For the text-containing cell, return its midpoint in [x, y] coordinate format. 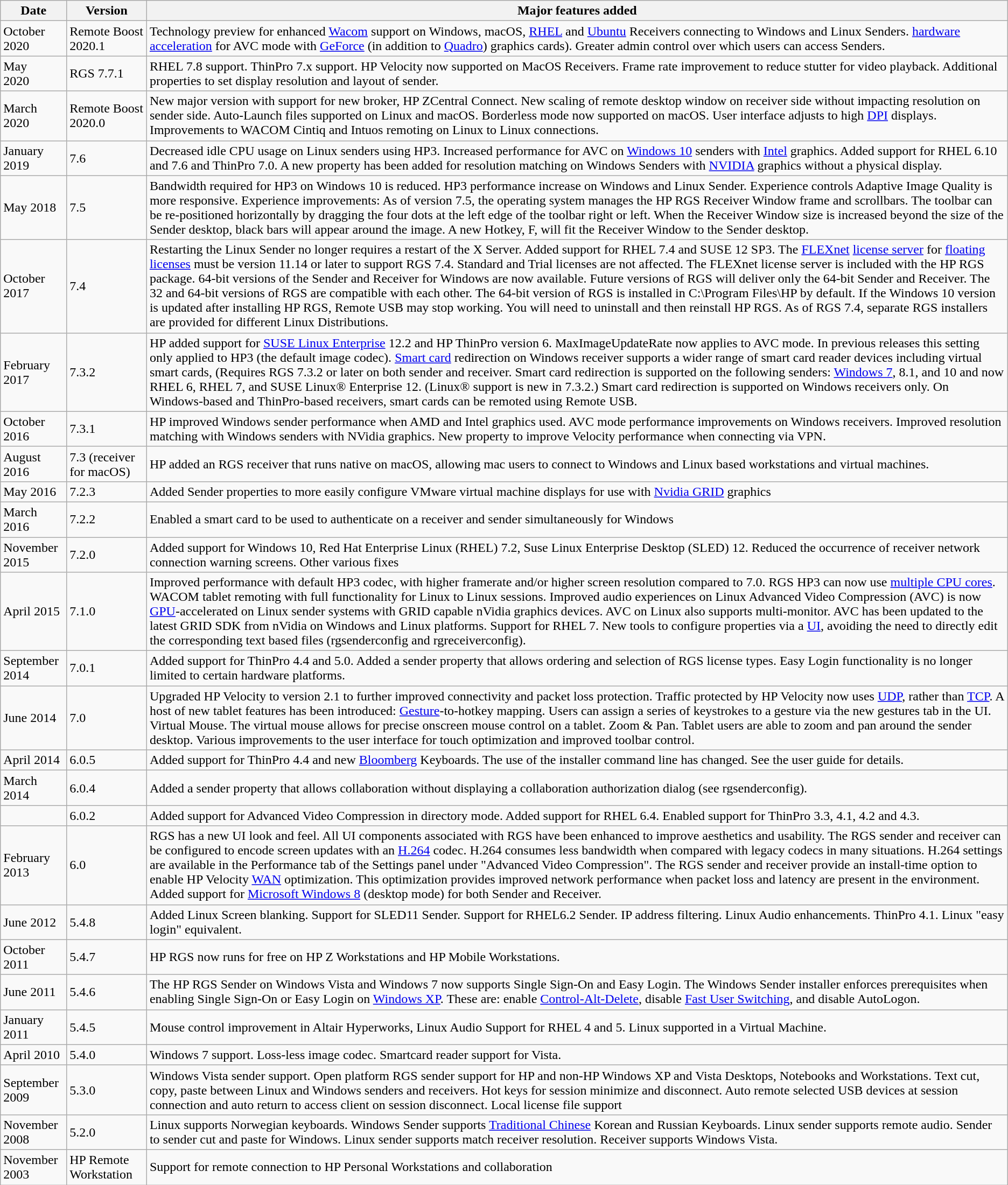
June 2012 [33, 922]
6.0.5 [107, 760]
5.4.8 [107, 922]
5.4.7 [107, 957]
6.0.2 [107, 816]
April 2014 [33, 760]
6.0.4 [107, 788]
6.0 [107, 865]
June 2014 [33, 718]
Added Sender properties to more easily configure VMware virtual machine displays for use with Nvidia GRID graphics [577, 492]
August 2016 [33, 464]
April 2010 [33, 1055]
RGS 7.7.1 [107, 73]
February 2017 [33, 372]
Remote Boost 2020.0 [107, 116]
HP RGS now runs for free on HP Z Workstations and HP Mobile Workstations. [577, 957]
Mouse control improvement in Altair Hyperworks, Linux Audio Support for RHEL 4 and 5. Linux supported in a Virtual Machine. [577, 1027]
7.0 [107, 718]
5.2.0 [107, 1132]
7.5 [107, 208]
Windows 7 support. Loss-less image codec. Smartcard reader support for Vista. [577, 1055]
7.0.1 [107, 669]
April 2015 [33, 612]
June 2011 [33, 992]
7.6 [107, 158]
7.2.2 [107, 519]
November 2003 [33, 1167]
October2020 [33, 39]
October 2017 [33, 286]
March 2014 [33, 788]
HP Remote Workstation [107, 1167]
7.1.0 [107, 612]
Enabled a smart card to be used to authenticate on a receiver and sender simultaneously for Windows [577, 519]
Remote Boost 2020.1 [107, 39]
5.4.5 [107, 1027]
Support for remote connection to HP Personal Workstations and collaboration [577, 1167]
January 2011 [33, 1027]
Major features added [577, 11]
May 2018 [33, 208]
May 2016 [33, 492]
5.3.0 [107, 1090]
7.2.3 [107, 492]
HP added an RGS receiver that runs native on macOS, allowing mac users to connect to Windows and Linux based workstations and virtual machines. [577, 464]
7.4 [107, 286]
5.4.6 [107, 992]
Date [33, 11]
March2020 [33, 116]
January 2019 [33, 158]
Added support for Advanced Video Compression in directory mode. Added support for RHEL 6.4. Enabled support for ThinPro 3.3, 4.1, 4.2 and 4.3. [577, 816]
7.3.2 [107, 372]
September 2009 [33, 1090]
7.3 (receiver for macOS) [107, 464]
September 2014 [33, 669]
October 2016 [33, 429]
October 2011 [33, 957]
May2020 [33, 73]
5.4.0 [107, 1055]
November 2015 [33, 555]
November 2008 [33, 1132]
Added a sender property that allows collaboration without displaying a collaboration authorization dialog (see rgsenderconfig). [577, 788]
March 2016 [33, 519]
Added support for ThinPro 4.4 and new Bloomberg Keyboards. The use of the installer command line has changed. See the user guide for details. [577, 760]
Version [107, 11]
7.3.1 [107, 429]
February 2013 [33, 865]
7.2.0 [107, 555]
